For the text-containing cell, return its midpoint in [x, y] coordinate format. 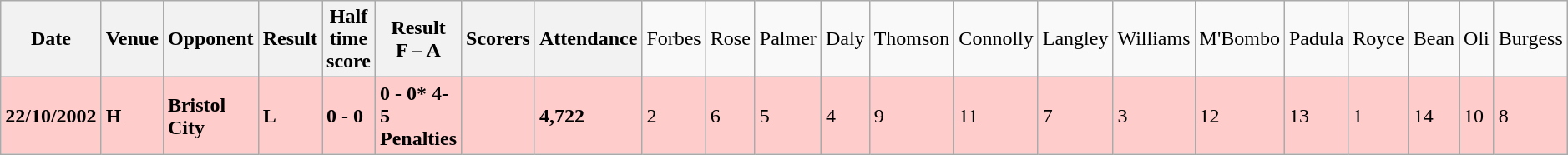
Daly [845, 39]
0 - 0 [349, 116]
2 [674, 116]
Venue [132, 39]
3 [1154, 116]
7 [1075, 116]
Date [51, 39]
6 [730, 116]
5 [788, 116]
L [290, 116]
4 [845, 116]
Burgess [1530, 39]
22/10/2002 [51, 116]
Connolly [996, 39]
11 [996, 116]
Padula [1316, 39]
Thomson [912, 39]
4,722 [588, 116]
Rose [730, 39]
Scorers [498, 39]
M'Bombo [1239, 39]
Langley [1075, 39]
Bristol City [210, 116]
H [132, 116]
Palmer [788, 39]
10 [1477, 116]
Williams [1154, 39]
Result [290, 39]
Opponent [210, 39]
ResultF – A [417, 39]
Oli [1477, 39]
12 [1239, 116]
8 [1530, 116]
Half time score [349, 39]
Royce [1378, 39]
14 [1434, 116]
0 - 0* 4-5 Penalties [417, 116]
Attendance [588, 39]
Forbes [674, 39]
1 [1378, 116]
13 [1316, 116]
Bean [1434, 39]
9 [912, 116]
